Locate the cell with the specified text and output its (X, Y) center coordinate. 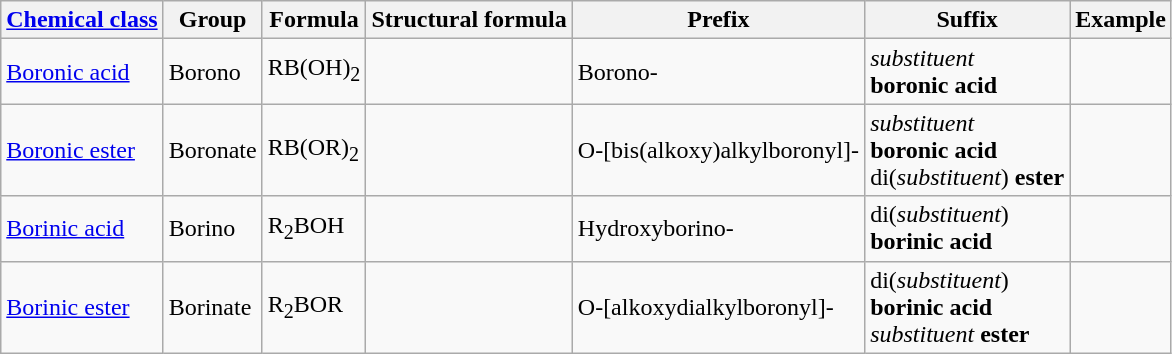
Hydroxyborino- (718, 228)
Prefix (718, 20)
Chemical class (82, 20)
Borono- (718, 72)
Borino (212, 228)
Formula (314, 20)
Example (1121, 20)
di(substituent)borinic acid (968, 228)
O-[alkoxydialkylboronyl]- (718, 307)
substituentboronic aciddi(substituent) ester (968, 150)
RB(OH)2 (314, 72)
substituentboronic acid (968, 72)
R2BOH (314, 228)
O-[bis(alkoxy)alkylboronyl]- (718, 150)
di(substituent)borinic acidsubstituent ester (968, 307)
Boronate (212, 150)
Borinic acid (82, 228)
Structural formula (469, 20)
Borinate (212, 307)
Group (212, 20)
Borinic ester (82, 307)
Borono (212, 72)
Boronic acid (82, 72)
Suffix (968, 20)
RB(OR)2 (314, 150)
Boronic ester (82, 150)
R2BOR (314, 307)
